Capture the cell that displays the provided text and extract its [X, Y] central coordinate. 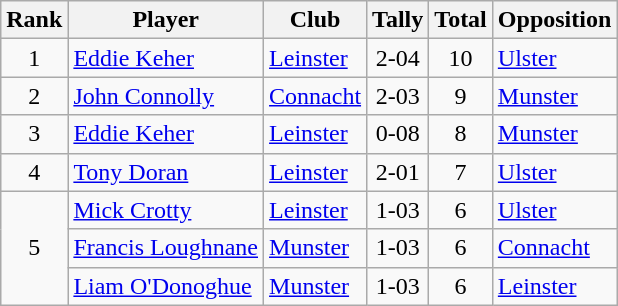
3 [34, 134]
2 [34, 96]
8 [461, 134]
2-01 [398, 172]
7 [461, 172]
9 [461, 96]
1 [34, 58]
Player [166, 20]
Total [461, 20]
5 [34, 248]
John Connolly [166, 96]
2-03 [398, 96]
4 [34, 172]
10 [461, 58]
0-08 [398, 134]
Liam O'Donoghue [166, 286]
Club [316, 20]
Rank [34, 20]
Tony Doran [166, 172]
Francis Loughnane [166, 248]
Opposition [554, 20]
Mick Crotty [166, 210]
2-04 [398, 58]
Tally [398, 20]
